Locate the cell with the specified text and output its [x, y] center coordinate. 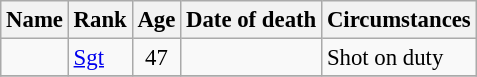
Sgt [100, 58]
Circumstances [399, 20]
Date of death [252, 20]
47 [156, 58]
Age [156, 20]
Name [35, 20]
Rank [100, 20]
Shot on duty [399, 58]
